Output the [x, y] coordinate of the center of the cell containing the given text.  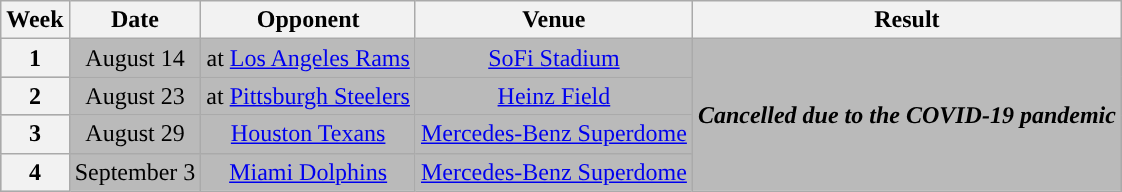
Heinz Field [554, 96]
August 14 [135, 58]
3 [35, 134]
August 29 [135, 134]
SoFi Stadium [554, 58]
August 23 [135, 96]
Miami Dolphins [308, 172]
1 [35, 58]
Date [135, 20]
Cancelled due to the COVID-19 pandemic [906, 115]
at Pittsburgh Steelers [308, 96]
Week [35, 20]
Venue [554, 20]
4 [35, 172]
Result [906, 20]
September 3 [135, 172]
at Los Angeles Rams [308, 58]
Houston Texans [308, 134]
2 [35, 96]
Opponent [308, 20]
